Search for the cell housing the specified text and yield its (x, y) center coordinate. 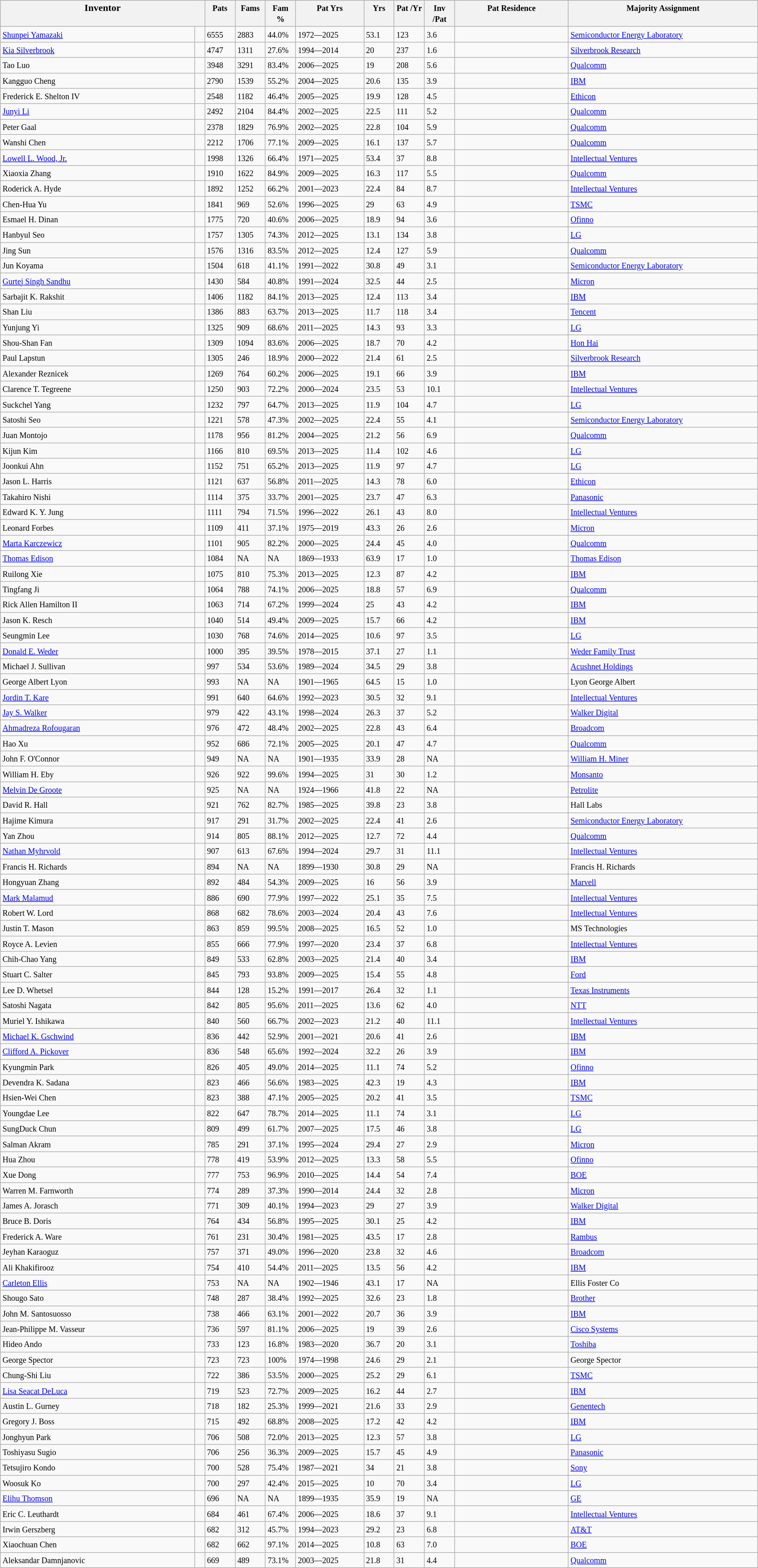
Justin T. Mason (98, 928)
68.6% (280, 327)
748 (220, 1298)
26.1 (379, 512)
2.1 (440, 1360)
Xiaoxia Zhang (98, 173)
1252 (250, 188)
Paul Lapstun (98, 358)
Gurtej Singh Sandhu (98, 281)
77.1% (280, 142)
Bruce B. Doris (98, 1221)
34 (379, 1468)
722 (220, 1375)
2212 (220, 142)
4.8 (440, 974)
58 (409, 1159)
761 (220, 1236)
2007—2025 (330, 1128)
1309 (220, 343)
George Albert Lyon (98, 681)
1975—2019 (330, 528)
842 (220, 1005)
82.2% (280, 543)
Hsien-Wei Chen (98, 1098)
65.2% (280, 466)
914 (220, 836)
751 (250, 466)
Warren M. Farnworth (98, 1190)
Gregory J. Boss (98, 1421)
1000 (220, 651)
76.9% (280, 127)
74.1% (280, 589)
6.0 (440, 481)
Frederick E. Shelton IV (98, 96)
1971—2025 (330, 157)
777 (220, 1174)
1114 (220, 497)
Seungmin Lee (98, 635)
65.6% (280, 1051)
2015—2025 (330, 1483)
29.7 (379, 851)
39.5% (280, 651)
16.1 (379, 142)
137 (409, 142)
894 (220, 866)
27.6% (280, 50)
2378 (220, 127)
442 (250, 1036)
1972—2025 (330, 34)
30.5 (379, 697)
Tencent (663, 312)
Royce A. Levien (98, 944)
719 (220, 1390)
Tingfang Ji (98, 589)
18.6 (379, 1514)
1981—2025 (330, 1236)
66.2% (280, 188)
30 (409, 774)
Pats (220, 14)
976 (220, 728)
Clarence T. Tegreene (98, 389)
35.9 (379, 1498)
2883 (250, 34)
Hon Hai (663, 343)
78.7% (280, 1113)
762 (250, 805)
844 (220, 990)
662 (250, 1545)
Eric C. Leuthardt (98, 1514)
666 (250, 944)
1.2 (440, 774)
Marta Karczewicz (98, 543)
289 (250, 1190)
1311 (250, 50)
78 (409, 481)
64.5 (379, 681)
1152 (220, 466)
73.1% (280, 1560)
794 (250, 512)
23.8 (379, 1252)
718 (220, 1406)
499 (250, 1128)
Genentech (663, 1406)
4.3 (440, 1082)
Yan Zhou (98, 836)
Inv /Pat (440, 14)
Chen-Hua Yu (98, 204)
892 (220, 882)
925 (220, 789)
1.8 (440, 1298)
809 (220, 1128)
548 (250, 1051)
52 (409, 928)
309 (250, 1206)
637 (250, 481)
111 (409, 111)
48.4% (280, 728)
1178 (220, 435)
256 (250, 1452)
42.3 (379, 1082)
3291 (250, 65)
696 (220, 1498)
Juan Montojo (98, 435)
1999—2024 (330, 604)
523 (250, 1390)
461 (250, 1514)
15 (409, 681)
Hideo Ando (98, 1344)
690 (250, 897)
Pat /Yr (409, 14)
16.8% (280, 1344)
1250 (220, 389)
1996—2022 (330, 512)
53.1 (379, 34)
15.4 (379, 974)
774 (220, 1190)
1992—2023 (330, 697)
33.9 (379, 759)
Kia Silverbrook (98, 50)
52.6% (280, 204)
1974—1998 (330, 1360)
100% (280, 1360)
560 (250, 1021)
2001—2025 (330, 497)
237 (409, 50)
42.4% (280, 1483)
64.7% (280, 404)
72.2% (280, 389)
1109 (220, 528)
7.4 (440, 1174)
14.4 (379, 1174)
840 (220, 1021)
993 (220, 681)
74.3% (280, 235)
49.4% (280, 620)
1111 (220, 512)
597 (250, 1329)
1994—2024 (330, 851)
99.6% (280, 774)
72.1% (280, 743)
1121 (220, 481)
Rambus (663, 1236)
Frederick A. Ware (98, 1236)
36.7 (379, 1344)
1995—2024 (330, 1144)
63.9 (379, 558)
Leonard Forbes (98, 528)
Ali Khakifirooz (98, 1267)
GE (663, 1498)
868 (220, 913)
1991—2017 (330, 990)
Jason K. Resch (98, 620)
8.0 (440, 512)
956 (250, 435)
1706 (250, 142)
907 (220, 851)
4747 (220, 50)
88.1% (280, 836)
Peter Gaal (98, 127)
1326 (250, 157)
922 (250, 774)
63.1% (280, 1313)
1757 (220, 235)
Hajime Kimura (98, 820)
117 (409, 173)
Austin L. Gurney (98, 1406)
32.6 (379, 1298)
61 (409, 358)
7.0 (440, 1545)
118 (409, 312)
686 (250, 743)
Hao Xu (98, 743)
20.2 (379, 1098)
1040 (220, 620)
6.1 (440, 1375)
Junyi Li (98, 111)
34.5 (379, 666)
24.6 (379, 1360)
7.5 (440, 897)
Shunpei Yamazaki (98, 34)
Satoshi Nagata (98, 1005)
411 (250, 528)
1.6 (440, 50)
371 (250, 1252)
909 (250, 327)
26.4 (379, 990)
37.1 (379, 651)
1841 (220, 204)
1924—1966 (330, 789)
5.6 (440, 65)
Pat Yrs (330, 14)
84 (409, 188)
Jean-Philippe M. Vasseur (98, 1329)
903 (250, 389)
Rick Allen Hamilton II (98, 604)
23.5 (379, 389)
1406 (220, 296)
Shou-Shan Fan (98, 343)
36.3% (280, 1452)
Jonghyun Park (98, 1437)
388 (250, 1098)
Yrs (379, 14)
757 (220, 1252)
74.6% (280, 635)
312 (250, 1529)
Hall Labs (663, 805)
Hongyuan Zhang (98, 882)
102 (409, 451)
Youngdae Lee (98, 1113)
1899—1935 (330, 1498)
John F. O'Connor (98, 759)
1325 (220, 327)
84.1% (280, 296)
1232 (220, 404)
127 (409, 250)
3948 (220, 65)
797 (250, 404)
182 (250, 1406)
30.4% (280, 1236)
1084 (220, 558)
30.1 (379, 1221)
18.7 (379, 343)
99.5% (280, 928)
855 (220, 944)
1992—2024 (330, 1051)
949 (220, 759)
5.7 (440, 142)
1316 (250, 250)
Yunjung Yi (98, 327)
2003—2024 (330, 913)
53.6% (280, 666)
52.9% (280, 1036)
1829 (250, 127)
72 (409, 836)
Devendra K. Sadana (98, 1082)
Satoshi Seo (98, 419)
53.4 (379, 157)
1994—2025 (330, 774)
6555 (220, 34)
395 (250, 651)
13.1 (379, 235)
6.3 (440, 497)
10.8 (379, 1545)
37.3% (280, 1190)
2001—2021 (330, 1036)
1998 (220, 157)
8.7 (440, 188)
1983—2025 (330, 1082)
979 (220, 713)
736 (220, 1329)
1978—2015 (330, 651)
508 (250, 1437)
1995—2025 (330, 1221)
33 (409, 1406)
Majority Assignment (663, 14)
1990—2014 (330, 1190)
20.1 (379, 743)
40.6% (280, 219)
William H. Miner (663, 759)
2001—2022 (330, 1313)
1075 (220, 574)
16.2 (379, 1390)
63.7% (280, 312)
969 (250, 204)
43.1% (280, 713)
297 (250, 1483)
17.5 (379, 1128)
113 (409, 296)
386 (250, 1375)
46.4% (280, 96)
Jason L. Harris (98, 481)
83.5% (280, 250)
William H. Eby (98, 774)
11.7 (379, 312)
785 (220, 1144)
Pat Residence (512, 14)
849 (220, 959)
22 (409, 789)
Elihu Thomson (98, 1498)
714 (250, 604)
1622 (250, 173)
40.1% (280, 1206)
246 (250, 358)
6.4 (440, 728)
43.1 (379, 1283)
20.4 (379, 913)
Ford (663, 974)
39.8 (379, 805)
41.8 (379, 789)
MS Technologies (663, 928)
134 (409, 235)
822 (220, 1113)
96.9% (280, 1174)
422 (250, 713)
83.4% (280, 65)
Shougo Sato (98, 1298)
19.1 (379, 373)
2548 (220, 96)
647 (250, 1113)
81.1% (280, 1329)
613 (250, 851)
2000—2024 (330, 389)
43.3 (379, 528)
2492 (220, 111)
32.5 (379, 281)
17.2 (379, 1421)
94 (409, 219)
917 (220, 820)
66.4% (280, 157)
1269 (220, 373)
1985—2025 (330, 805)
40.8% (280, 281)
1996—2025 (330, 204)
Esmael H. Dinan (98, 219)
55.2% (280, 81)
David R. Hall (98, 805)
Aleksandar Damnjanovic (98, 1560)
72.7% (280, 1390)
25.1 (379, 897)
75.4% (280, 1468)
66.7% (280, 1021)
1901—1935 (330, 759)
54.3% (280, 882)
1430 (220, 281)
19.9 (379, 96)
Woosuk Ko (98, 1483)
AT&T (663, 1529)
Irwin Gerszberg (98, 1529)
44.0% (280, 34)
4.1 (440, 419)
Texas Instruments (663, 990)
715 (220, 1421)
53.9% (280, 1159)
26.3 (379, 713)
845 (220, 974)
1539 (250, 81)
Sarbajit K. Rakshit (98, 296)
21.6 (379, 1406)
669 (220, 1560)
2790 (220, 81)
Fams (250, 14)
1221 (220, 419)
489 (250, 1560)
788 (250, 589)
39 (409, 1329)
20.7 (379, 1313)
287 (250, 1298)
67.6% (280, 851)
618 (250, 266)
733 (220, 1344)
Toshiyasu Sugio (98, 1452)
533 (250, 959)
410 (250, 1267)
231 (250, 1236)
Michael J. Sullivan (98, 666)
1902—1946 (330, 1283)
16.5 (379, 928)
1775 (220, 219)
1386 (220, 312)
18.9% (280, 358)
42 (409, 1421)
13.5 (379, 1267)
67.2% (280, 604)
56.6% (280, 1082)
1996—2020 (330, 1252)
Jeyhan Karaoguz (98, 1252)
45.7% (280, 1529)
53 (409, 389)
640 (250, 697)
2001—2023 (330, 188)
Weder Family Trust (663, 651)
Kyungmin Park (98, 1067)
93 (409, 327)
883 (250, 312)
Ahmadreza Rofougaran (98, 728)
Ruilong Xie (98, 574)
Xue Dong (98, 1174)
35 (409, 897)
Wanshi Chen (98, 142)
James A. Jorasch (98, 1206)
John M. Santosuosso (98, 1313)
16.3 (379, 173)
32.2 (379, 1051)
87 (409, 574)
492 (250, 1421)
11.4 (379, 451)
Lyon George Albert (663, 681)
3.3 (440, 327)
21 (409, 1468)
2000—2022 (330, 358)
434 (250, 1221)
Acushnet Holdings (663, 666)
21.8 (379, 1560)
78.6% (280, 913)
826 (220, 1067)
578 (250, 419)
738 (220, 1313)
12.7 (379, 836)
514 (250, 620)
47.1% (280, 1098)
1987—2021 (330, 1468)
Petrolite (663, 789)
SungDuck Chun (98, 1128)
754 (220, 1267)
60.2% (280, 373)
25.3% (280, 1406)
2002—2023 (330, 1021)
863 (220, 928)
Takahiro Nishi (98, 497)
768 (250, 635)
1999—2021 (330, 1406)
41.1% (280, 266)
1994—2014 (330, 50)
23.4 (379, 944)
23.7 (379, 497)
991 (220, 697)
859 (250, 928)
1997—2020 (330, 944)
84.9% (280, 173)
Shan Liu (98, 312)
793 (250, 974)
Fam % (280, 14)
1063 (220, 604)
208 (409, 65)
905 (250, 543)
Carleton Ellis (98, 1283)
62.8% (280, 959)
8.8 (440, 157)
Cisco Systems (663, 1329)
778 (220, 1159)
1094 (250, 343)
47.3% (280, 419)
1992—2025 (330, 1298)
921 (220, 805)
1991—2024 (330, 281)
13.6 (379, 1005)
419 (250, 1159)
29.2 (379, 1529)
54.4% (280, 1267)
71.5% (280, 512)
95.6% (280, 1005)
10.6 (379, 635)
484 (250, 882)
2.7 (440, 1390)
Sony (663, 1468)
25.2 (379, 1375)
771 (220, 1206)
Lowell L. Wood, Jr. (98, 157)
Tao Luo (98, 65)
720 (250, 219)
49 (409, 266)
2010—2025 (330, 1174)
Hua Zhou (98, 1159)
1892 (220, 188)
534 (250, 666)
Xiaochuan Chen (98, 1545)
61.7% (280, 1128)
584 (250, 281)
72.0% (280, 1437)
1997—2022 (330, 897)
68.8% (280, 1421)
NTT (663, 1005)
Jordin T. Kare (98, 697)
1101 (220, 543)
1983—2020 (330, 1344)
1576 (220, 250)
Jun Koyama (98, 266)
Donald E. Weder (98, 651)
54 (409, 1174)
1998—2024 (330, 713)
46 (409, 1128)
67.4% (280, 1514)
Roderick A. Hyde (98, 188)
528 (250, 1468)
97.1% (280, 1545)
22.5 (379, 111)
Lee D. Whetsel (98, 990)
Jing Sun (98, 250)
Muriel Y. Ishikawa (98, 1021)
1910 (220, 173)
15.2% (280, 990)
Jay S. Walker (98, 713)
1901—1965 (330, 681)
1504 (220, 266)
1899—1930 (330, 866)
Marvell (663, 882)
Nathan Myhrvold (98, 851)
82.7% (280, 805)
405 (250, 1067)
886 (220, 897)
Lisa Seacat DeLuca (98, 1390)
952 (220, 743)
926 (220, 774)
Stuart C. Salter (98, 974)
2104 (250, 111)
62 (409, 1005)
Robert W. Lord (98, 913)
Toshiba (663, 1344)
1030 (220, 635)
13.3 (379, 1159)
Clifford A. Pickover (98, 1051)
81.2% (280, 435)
1166 (220, 451)
Inventor (103, 14)
4.5 (440, 96)
Kijun Kim (98, 451)
Ellis Foster Co (663, 1283)
684 (220, 1514)
Chih-Chao Yang (98, 959)
1989—2024 (330, 666)
Kangguo Cheng (98, 81)
38.4% (280, 1298)
Mark Malamud (98, 897)
18.8 (379, 589)
36 (409, 1313)
Suckchel Yang (98, 404)
135 (409, 81)
Hanbyul Seo (98, 235)
1991—2022 (330, 266)
Melvin De Groote (98, 789)
997 (220, 666)
1869—1933 (330, 558)
Michael K. Gschwind (98, 1036)
29.4 (379, 1144)
64.6% (280, 697)
69.5% (280, 451)
Edward K. Y. Jung (98, 512)
Alexander Reznicek (98, 373)
7.6 (440, 913)
33.7% (280, 497)
10.1 (440, 389)
Monsanto (663, 774)
375 (250, 497)
84.4% (280, 111)
Brother (663, 1298)
53.5% (280, 1375)
Joonkui Ahn (98, 466)
Tetsujiro Kondo (98, 1468)
83.6% (280, 343)
Chung-Shi Liu (98, 1375)
93.8% (280, 974)
75.3% (280, 574)
28 (409, 759)
18.9 (379, 219)
472 (250, 728)
31.7% (280, 820)
1064 (220, 589)
10 (379, 1483)
16 (379, 882)
Salman Akram (98, 1144)
43.5 (379, 1236)
